From the cell containing the given text, extract its center point as [x, y] coordinate. 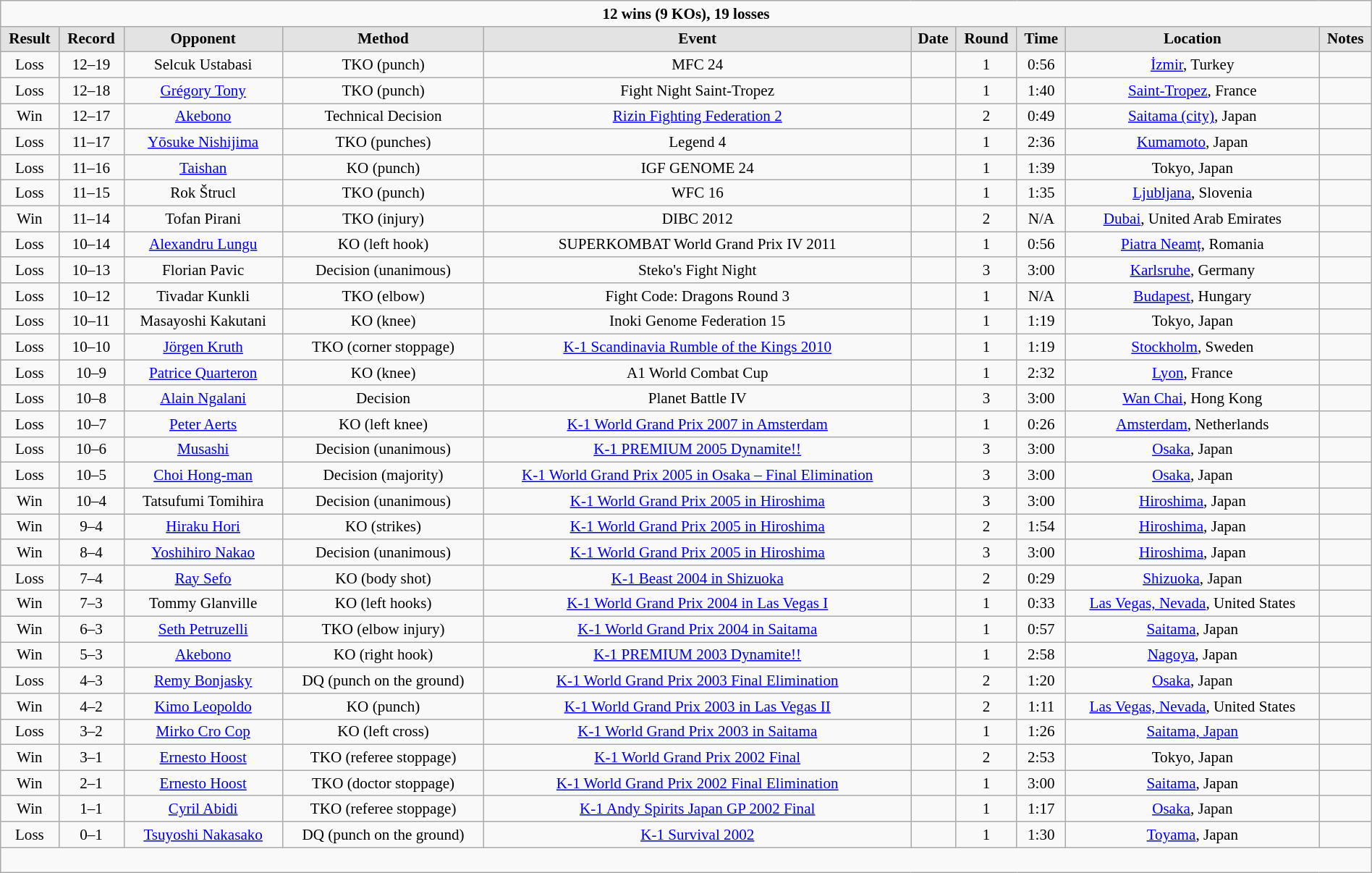
K-1 World Grand Prix 2003 Final Elimination [698, 680]
Nagoya, Japan [1193, 654]
Steko's Fight Night [698, 269]
Event [698, 39]
2:32 [1041, 372]
Lyon, France [1193, 372]
K-1 World Grand Prix 2003 in Las Vegas II [698, 707]
K-1 World Grand Prix 2002 Final Elimination [698, 783]
K-1 World Grand Prix 2005 in Osaka – Final Elimination [698, 475]
K-1 World Grand Prix 2002 Final [698, 757]
Seth Petruzelli [203, 628]
Grégory Tony [203, 90]
SUPERKOMBAT World Grand Prix IV 2011 [698, 245]
K-1 World Grand Prix 2003 in Saitama [698, 731]
1–1 [91, 808]
KO (strikes) [384, 527]
0:33 [1041, 604]
KO (left cross) [384, 731]
0:57 [1041, 628]
10–12 [91, 295]
Hiraku Hori [203, 527]
Kimo Leopoldo [203, 707]
1:54 [1041, 527]
11–14 [91, 219]
Ljubljana, Slovenia [1193, 193]
10–13 [91, 269]
0:49 [1041, 116]
11–16 [91, 166]
Dubai, United Arab Emirates [1193, 219]
Ray Sefo [203, 578]
9–4 [91, 527]
Tsuyoshi Nakasako [203, 834]
K-1 Beast 2004 in Shizuoka [698, 578]
3–1 [91, 757]
3–2 [91, 731]
11–15 [91, 193]
1:39 [1041, 166]
K-1 World Grand Prix 2004 in Las Vegas I [698, 604]
Saitama (city), Japan [1193, 116]
10–5 [91, 475]
Choi Hong-man [203, 475]
Amsterdam, Netherlands [1193, 424]
Cyril Abidi [203, 808]
Budapest, Hungary [1193, 295]
Time [1041, 39]
Peter Aerts [203, 424]
10–6 [91, 449]
10–7 [91, 424]
Alexandru Lungu [203, 245]
TKO (corner stoppage) [384, 347]
Yōsuke Nishijima [203, 142]
10–10 [91, 347]
K-1 Survival 2002 [698, 834]
K-1 PREMIUM 2005 Dynamite!! [698, 449]
2:58 [1041, 654]
Selcuk Ustabasi [203, 65]
DIBC 2012 [698, 219]
Wan Chai, Hong Kong [1193, 398]
Tivadar Kunkli [203, 295]
Masayoshi Kakutani [203, 321]
A1 World Combat Cup [698, 372]
0:29 [1041, 578]
Taishan [203, 166]
10–8 [91, 398]
1:11 [1041, 707]
10–14 [91, 245]
TKO (doctor stoppage) [384, 783]
7–3 [91, 604]
10–11 [91, 321]
MFC 24 [698, 65]
2:36 [1041, 142]
8–4 [91, 552]
Date [933, 39]
TKO (elbow) [384, 295]
Patrice Quarteron [203, 372]
Mirko Cro Cop [203, 731]
KO (left hooks) [384, 604]
Tofan Pirani [203, 219]
10–4 [91, 501]
İzmir, Turkey [1193, 65]
TKO (elbow injury) [384, 628]
Piatra Neamț, Romania [1193, 245]
Opponent [203, 39]
Kumamoto, Japan [1193, 142]
1:30 [1041, 834]
4–3 [91, 680]
Round [987, 39]
5–3 [91, 654]
Toyama, Japan [1193, 834]
Record [91, 39]
Method [384, 39]
Rizin Fighting Federation 2 [698, 116]
K-1 World Grand Prix 2007 in Amsterdam [698, 424]
Stockholm, Sweden [1193, 347]
Technical Decision [384, 116]
KO (right hook) [384, 654]
10–9 [91, 372]
4–2 [91, 707]
IGF GENOME 24 [698, 166]
Planet Battle IV [698, 398]
KO (body shot) [384, 578]
Karlsruhe, Germany [1193, 269]
12–19 [91, 65]
12–17 [91, 116]
Alain Ngalani [203, 398]
2:53 [1041, 757]
Saint-Tropez, France [1193, 90]
Musashi [203, 449]
1:35 [1041, 193]
1:17 [1041, 808]
1:40 [1041, 90]
KO (left knee) [384, 424]
0–1 [91, 834]
Tatsufumi Tomihira [203, 501]
Shizuoka, Japan [1193, 578]
KO (left hook) [384, 245]
Florian Pavic [203, 269]
Fight Code: Dragons Round 3 [698, 295]
K-1 Andy Spirits Japan GP 2002 Final [698, 808]
TKO (injury) [384, 219]
Jörgen Kruth [203, 347]
K-1 World Grand Prix 2004 in Saitama [698, 628]
11–17 [91, 142]
12–18 [91, 90]
12 wins (9 KOs), 19 losses [686, 13]
WFC 16 [698, 193]
Inoki Genome Federation 15 [698, 321]
0:26 [1041, 424]
Decision (majority) [384, 475]
1:26 [1041, 731]
Tommy Glanville [203, 604]
1:20 [1041, 680]
Result [30, 39]
Decision [384, 398]
Rok Štrucl [203, 193]
6–3 [91, 628]
TKO (punches) [384, 142]
Notes [1345, 39]
2–1 [91, 783]
Location [1193, 39]
Legend 4 [698, 142]
K-1 PREMIUM 2003 Dynamite!! [698, 654]
Remy Bonjasky [203, 680]
K-1 Scandinavia Rumble of the Kings 2010 [698, 347]
7–4 [91, 578]
Fight Night Saint-Tropez [698, 90]
Yoshihiro Nakao [203, 552]
